Provide the (X, Y) coordinate of the cell's center where the given text is located.  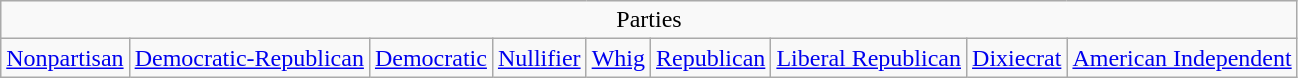
Democratic-Republican (249, 58)
Democratic (430, 58)
Nullifier (539, 58)
Dixiecrat (1017, 58)
Whig (618, 58)
Nonpartisan (65, 58)
Parties (649, 20)
Republican (711, 58)
American Independent (1182, 58)
Liberal Republican (869, 58)
